Locate the cell with the specified text and output its [X, Y] center coordinate. 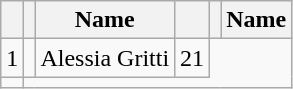
21 [192, 58]
Alessia Gritti [105, 58]
1 [12, 58]
